Capture the cell that displays the provided text and extract its [X, Y] central coordinate. 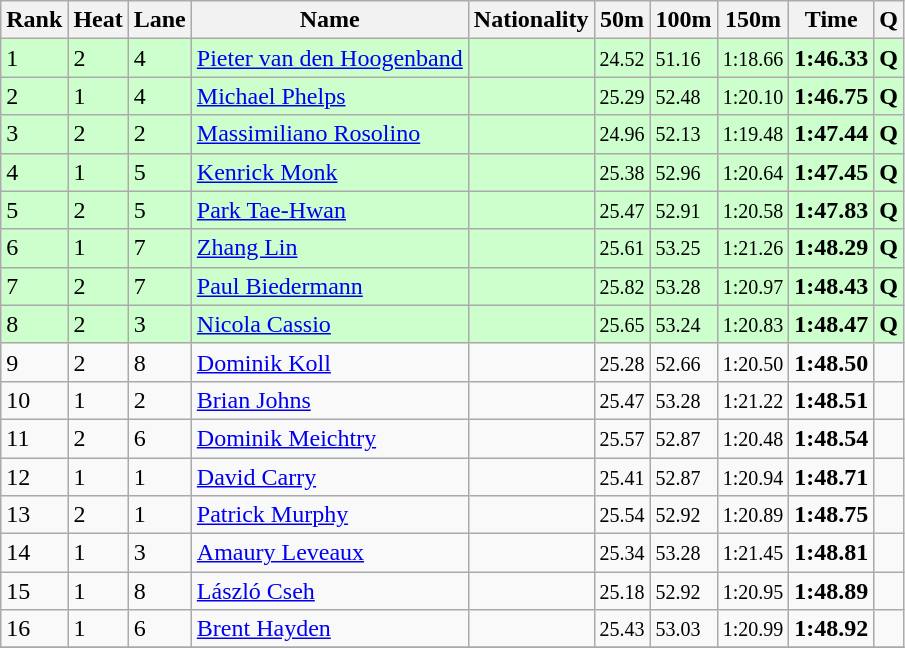
13 [34, 515]
16 [34, 629]
1:20.89 [753, 515]
1:20.94 [753, 477]
50m [622, 20]
52.91 [684, 210]
1:20.10 [753, 96]
1:47.45 [832, 172]
Paul Biedermann [330, 286]
24.96 [622, 134]
Rank [34, 20]
1:20.50 [753, 362]
1:20.95 [753, 591]
11 [34, 438]
1:48.51 [832, 400]
Michael Phelps [330, 96]
52.96 [684, 172]
1:20.83 [753, 324]
Name [330, 20]
1:47.83 [832, 210]
Lane [160, 20]
Patrick Murphy [330, 515]
1:21.22 [753, 400]
Time [832, 20]
1:20.64 [753, 172]
1:48.81 [832, 553]
25.41 [622, 477]
1:48.89 [832, 591]
1:19.48 [753, 134]
53.25 [684, 248]
52.48 [684, 96]
1:48.43 [832, 286]
150m [753, 20]
1:46.33 [832, 58]
Kenrick Monk [330, 172]
1:48.47 [832, 324]
1:48.92 [832, 629]
Nicola Cassio [330, 324]
1:48.50 [832, 362]
David Carry [330, 477]
Pieter van den Hoogenband [330, 58]
52.13 [684, 134]
15 [34, 591]
1:20.99 [753, 629]
1:18.66 [753, 58]
25.61 [622, 248]
1:20.97 [753, 286]
1:48.54 [832, 438]
14 [34, 553]
1:48.71 [832, 477]
25.82 [622, 286]
25.43 [622, 629]
Zhang Lin [330, 248]
1:48.29 [832, 248]
25.29 [622, 96]
Massimiliano Rosolino [330, 134]
10 [34, 400]
Nationality [531, 20]
1:20.58 [753, 210]
24.52 [622, 58]
25.28 [622, 362]
25.54 [622, 515]
Brent Hayden [330, 629]
Heat [98, 20]
1:46.75 [832, 96]
László Cseh [330, 591]
25.18 [622, 591]
53.03 [684, 629]
1:48.75 [832, 515]
12 [34, 477]
1:20.48 [753, 438]
Dominik Meichtry [330, 438]
25.34 [622, 553]
100m [684, 20]
Brian Johns [330, 400]
1:21.26 [753, 248]
52.66 [684, 362]
25.57 [622, 438]
Amaury Leveaux [330, 553]
Dominik Koll [330, 362]
25.65 [622, 324]
51.16 [684, 58]
1:21.45 [753, 553]
53.24 [684, 324]
9 [34, 362]
1:47.44 [832, 134]
Park Tae-Hwan [330, 210]
25.38 [622, 172]
